Determine the (X, Y) coordinate at the center of the cell enclosing the given text.  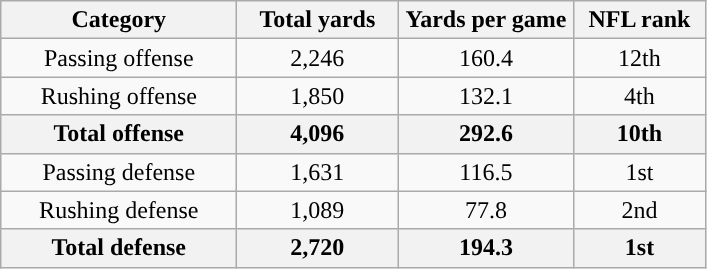
1,850 (318, 96)
Yards per game (486, 20)
132.1 (486, 96)
NFL rank (640, 20)
2,246 (318, 58)
12th (640, 58)
Passing offense (119, 58)
116.5 (486, 172)
Rushing defense (119, 210)
Rushing offense (119, 96)
1,631 (318, 172)
160.4 (486, 58)
Category (119, 20)
4,096 (318, 134)
2,720 (318, 248)
4th (640, 96)
77.8 (486, 210)
10th (640, 134)
Total defense (119, 248)
Passing defense (119, 172)
2nd (640, 210)
194.3 (486, 248)
1,089 (318, 210)
292.6 (486, 134)
Total offense (119, 134)
Total yards (318, 20)
